Pinpoint the cell where the given text exists, returning its [X, Y] midpoint coordinate. 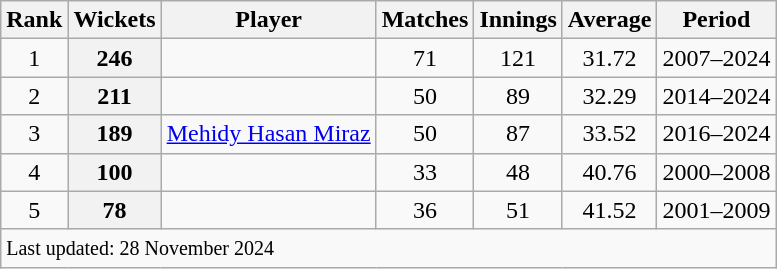
Player [268, 20]
51 [518, 210]
211 [114, 96]
2001–2009 [716, 210]
Rank [34, 20]
32.29 [610, 96]
Last updated: 28 November 2024 [388, 248]
100 [114, 172]
Innings [518, 20]
Average [610, 20]
2016–2024 [716, 134]
31.72 [610, 58]
3 [34, 134]
48 [518, 172]
1 [34, 58]
Matches [425, 20]
78 [114, 210]
36 [425, 210]
33.52 [610, 134]
4 [34, 172]
71 [425, 58]
Wickets [114, 20]
246 [114, 58]
2014–2024 [716, 96]
2000–2008 [716, 172]
33 [425, 172]
5 [34, 210]
87 [518, 134]
89 [518, 96]
Mehidy Hasan Miraz [268, 134]
121 [518, 58]
2 [34, 96]
2007–2024 [716, 58]
40.76 [610, 172]
189 [114, 134]
41.52 [610, 210]
Period [716, 20]
